Search for the cell housing the specified text and yield its [X, Y] center coordinate. 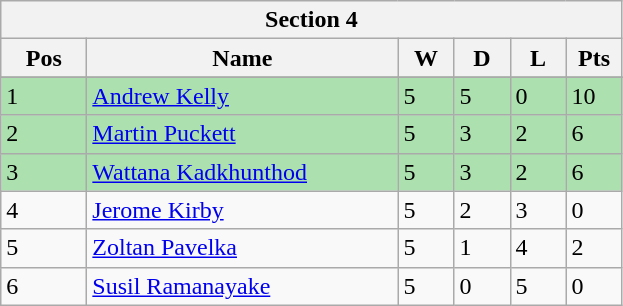
L [538, 58]
Susil Ramanayake [242, 286]
Andrew Kelly [242, 96]
Section 4 [312, 20]
Name [242, 58]
W [426, 58]
Jerome Kirby [242, 210]
D [482, 58]
10 [594, 96]
Martin Puckett [242, 134]
Pos [44, 58]
Zoltan Pavelka [242, 248]
Wattana Kadkhunthod [242, 172]
Pts [594, 58]
